Return (X, Y) of the center of cell containing provided text 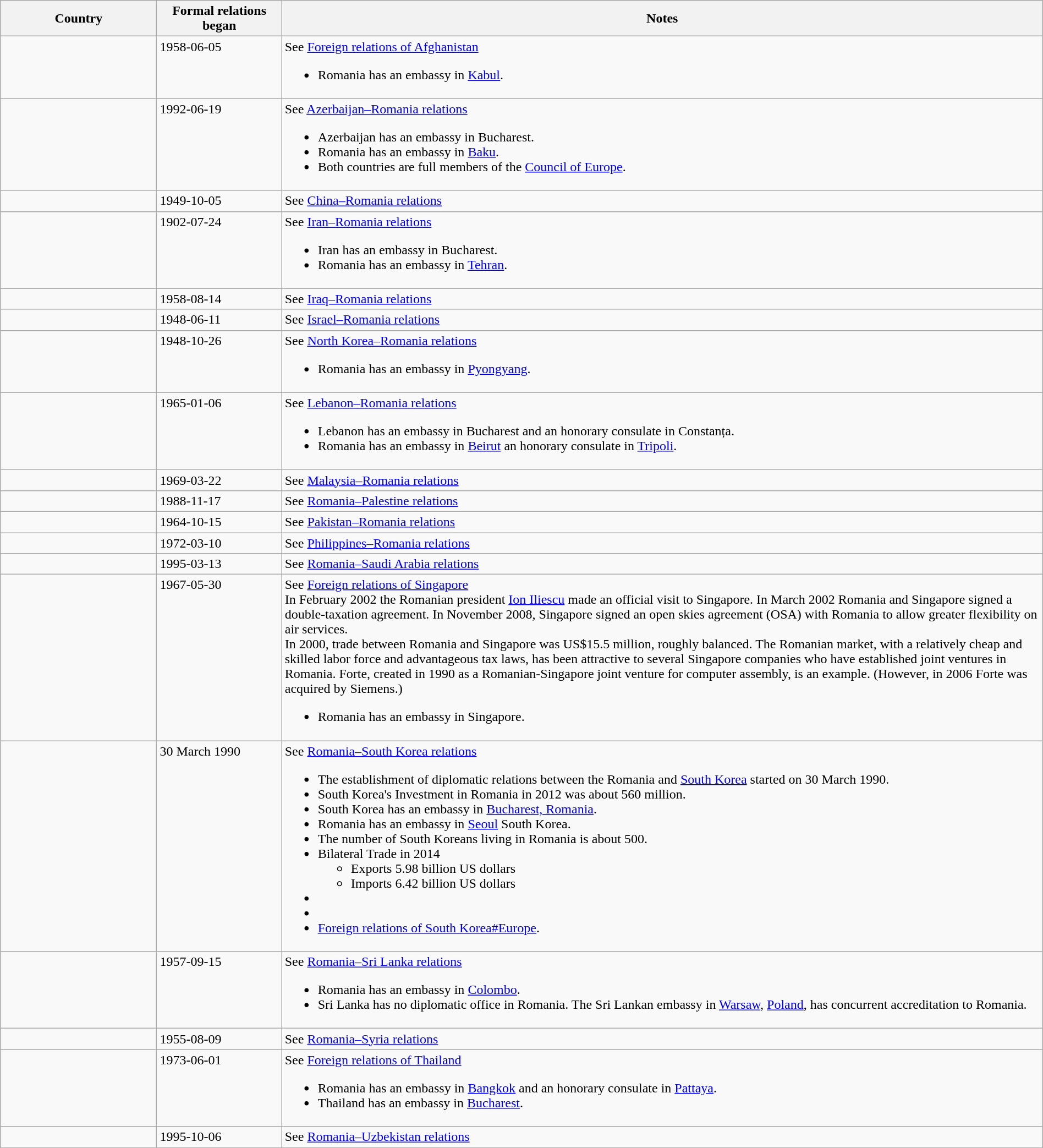
1995-03-13 (219, 564)
See Pakistan–Romania relations (662, 522)
See Philippines–Romania relations (662, 543)
1948-10-26 (219, 361)
See Romania–Palestine relations (662, 501)
1988-11-17 (219, 501)
See Israel–Romania relations (662, 320)
See North Korea–Romania relationsRomania has an embassy in Pyongyang. (662, 361)
1964-10-15 (219, 522)
See Malaysia–Romania relations (662, 480)
See Foreign relations of ThailandRomania has an embassy in Bangkok and an honorary consulate in Pattaya.Thailand has an embassy in Bucharest. (662, 1088)
1992-06-19 (219, 144)
1995-10-06 (219, 1137)
1902-07-24 (219, 250)
1958-08-14 (219, 299)
Country (79, 19)
30 March 1990 (219, 846)
See Foreign relations of AfghanistanRomania has an embassy in Kabul. (662, 67)
See China–Romania relations (662, 201)
1965-01-06 (219, 431)
1973-06-01 (219, 1088)
1948-06-11 (219, 320)
1958-06-05 (219, 67)
See Romania–Saudi Arabia relations (662, 564)
1969-03-22 (219, 480)
1967-05-30 (219, 658)
See Romania–Syria relations (662, 1039)
1955-08-09 (219, 1039)
1972-03-10 (219, 543)
See Iraq–Romania relations (662, 299)
See Romania–Uzbekistan relations (662, 1137)
Notes (662, 19)
See Iran–Romania relationsIran has an embassy in Bucharest.Romania has an embassy in Tehran. (662, 250)
1949-10-05 (219, 201)
1957-09-15 (219, 990)
Formal relations began (219, 19)
